Pinpoint the cell where the given text exists, returning its (x, y) midpoint coordinate. 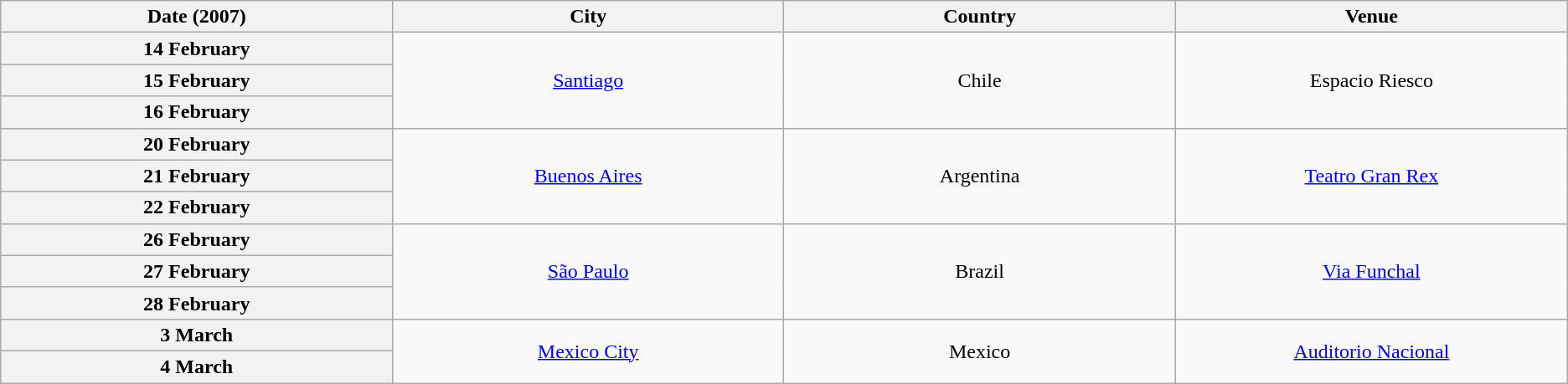
26 February (197, 239)
22 February (197, 207)
Venue (1372, 17)
São Paulo (588, 271)
Brazil (980, 271)
Via Funchal (1372, 271)
14 February (197, 49)
20 February (197, 144)
Date (2007) (197, 17)
Chile (980, 80)
16 February (197, 112)
27 February (197, 271)
Teatro Gran Rex (1372, 176)
28 February (197, 303)
3 March (197, 335)
15 February (197, 80)
21 February (197, 176)
Country (980, 17)
Espacio Riesco (1372, 80)
Argentina (980, 176)
Mexico (980, 351)
Auditorio Nacional (1372, 351)
City (588, 17)
Buenos Aires (588, 176)
Santiago (588, 80)
4 March (197, 366)
Mexico City (588, 351)
